Scan for the cell matching the given text and deliver its (x, y) coordinate at center. 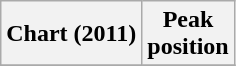
Chart (2011) (72, 34)
Peakposition (188, 34)
